Return [X, Y] of the center of cell containing provided text 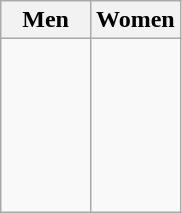
Women [135, 20]
Men [46, 20]
